Detect which cell encompasses the target text, then output its (X, Y) center coordinate. 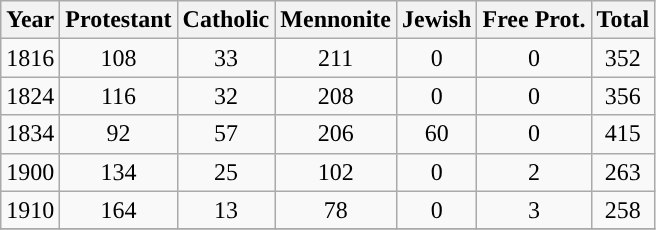
92 (118, 134)
102 (336, 172)
Jewish (437, 20)
3 (534, 210)
78 (336, 210)
33 (226, 58)
263 (623, 172)
Protestant (118, 20)
211 (336, 58)
57 (226, 134)
208 (336, 96)
108 (118, 58)
Year (30, 20)
134 (118, 172)
Mennonite (336, 20)
206 (336, 134)
356 (623, 96)
415 (623, 134)
32 (226, 96)
352 (623, 58)
1816 (30, 58)
25 (226, 172)
1900 (30, 172)
1834 (30, 134)
1824 (30, 96)
2 (534, 172)
1910 (30, 210)
13 (226, 210)
Total (623, 20)
258 (623, 210)
164 (118, 210)
Catholic (226, 20)
Free Prot. (534, 20)
116 (118, 96)
60 (437, 134)
